Determine the (x, y) coordinate at the center of the cell enclosing the given text.  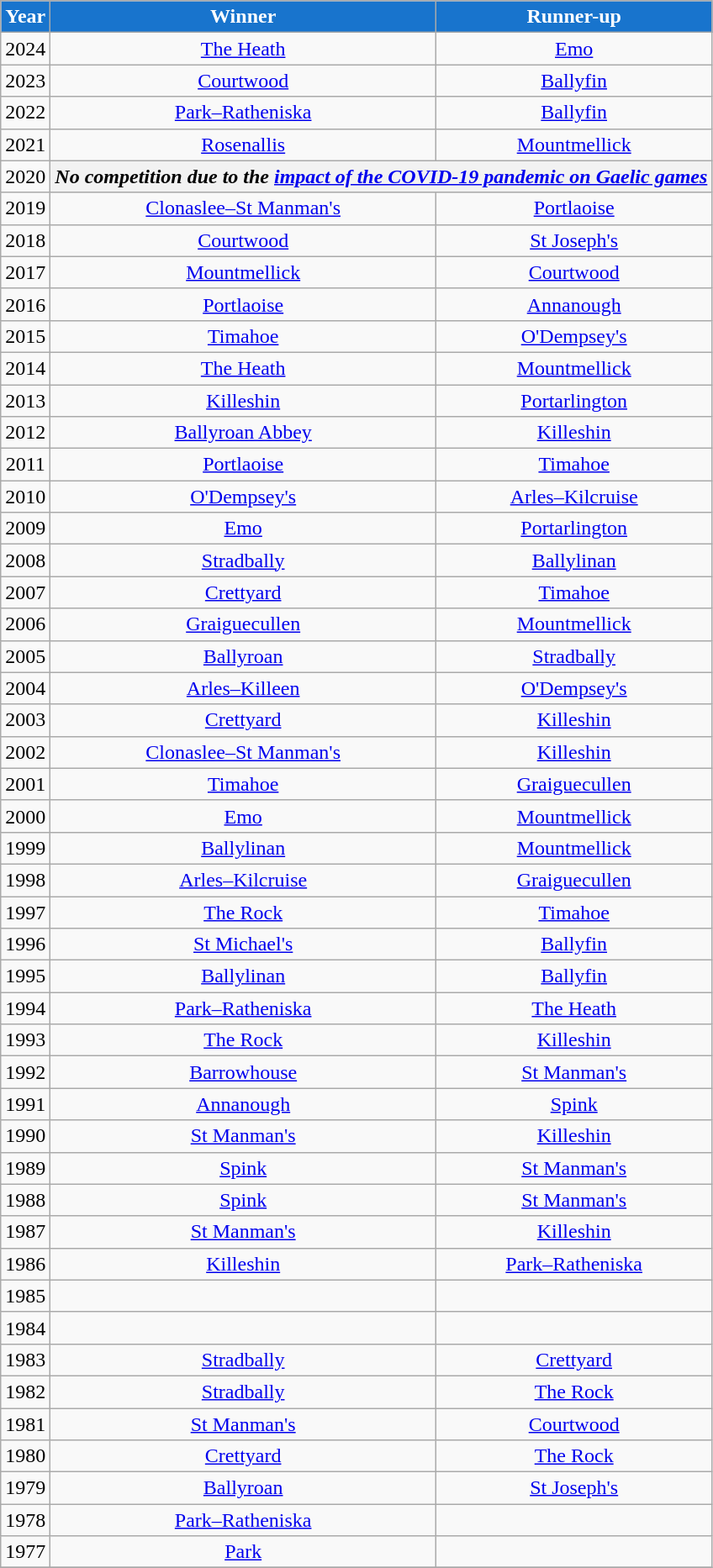
2006 (25, 624)
2013 (25, 401)
2024 (25, 49)
1982 (25, 1392)
Winner (244, 17)
2016 (25, 304)
Arles–Killeen (244, 688)
1995 (25, 976)
1994 (25, 1008)
Runner-up (574, 17)
Barrowhouse (244, 1072)
St Michael's (244, 944)
1980 (25, 1456)
1997 (25, 912)
2018 (25, 240)
1986 (25, 1264)
1999 (25, 848)
2009 (25, 529)
1998 (25, 880)
2022 (25, 113)
1985 (25, 1296)
1993 (25, 1040)
1989 (25, 1168)
2010 (25, 497)
Rosenallis (244, 145)
1983 (25, 1360)
2003 (25, 720)
1990 (25, 1136)
2004 (25, 688)
2008 (25, 560)
2005 (25, 656)
1992 (25, 1072)
1991 (25, 1104)
Ballyroan Abbey (244, 433)
2015 (25, 336)
1996 (25, 944)
1988 (25, 1200)
Park (244, 1552)
2001 (25, 784)
1984 (25, 1328)
2017 (25, 272)
2007 (25, 592)
2012 (25, 433)
1977 (25, 1552)
Year (25, 17)
1981 (25, 1424)
1987 (25, 1232)
2020 (25, 176)
2021 (25, 145)
2000 (25, 816)
2023 (25, 81)
1979 (25, 1488)
2002 (25, 752)
1978 (25, 1520)
No competition due to the impact of the COVID-19 pandemic on Gaelic games (382, 176)
2014 (25, 368)
2019 (25, 208)
2011 (25, 465)
